Locate the cell with the specified text and output its [x, y] center coordinate. 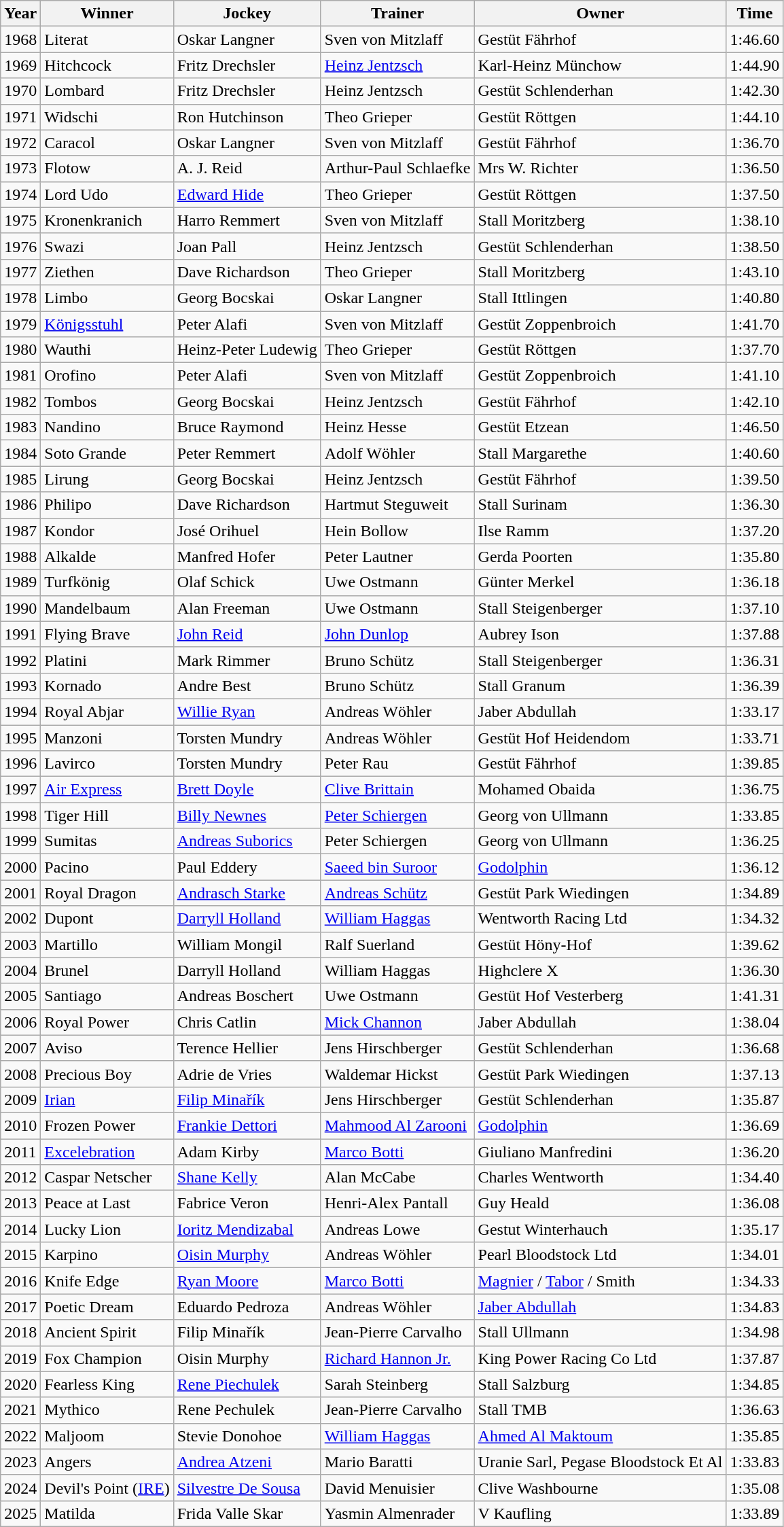
Tombos [107, 402]
2023 [20, 1462]
Knife Edge [107, 1281]
2008 [20, 1074]
Saeed bin Suroor [397, 867]
1985 [20, 479]
Karpino [107, 1255]
1976 [20, 246]
Pacino [107, 867]
Alan Freeman [247, 608]
Rene Piechulek [247, 1384]
Hein Bollow [397, 531]
1:41.70 [755, 324]
2011 [20, 1152]
2002 [20, 919]
1:33.83 [755, 1462]
Peace at Last [107, 1204]
Dupont [107, 919]
Mandelbaum [107, 608]
1980 [20, 350]
2009 [20, 1100]
Stall Surinam [601, 505]
1:46.60 [755, 39]
1:35.87 [755, 1100]
1:36.20 [755, 1152]
1968 [20, 39]
Excelebration [107, 1152]
2006 [20, 1022]
1:34.01 [755, 1255]
Sarah Steinberg [397, 1384]
1:34.85 [755, 1384]
1:39.62 [755, 945]
Richard Hannon Jr. [397, 1358]
Clive Washbourne [601, 1488]
1996 [20, 764]
John Dunlop [397, 634]
Devil's Point (IRE) [107, 1488]
Andreas Suborics [247, 841]
Royal Dragon [107, 893]
Ziethen [107, 272]
Caspar Netscher [107, 1178]
Brunel [107, 970]
1994 [20, 712]
1995 [20, 737]
Royal Abjar [107, 712]
Mario Baratti [397, 1462]
Turfkönig [107, 582]
2000 [20, 867]
Charles Wentworth [601, 1178]
2013 [20, 1204]
Gestüt Etzean [601, 427]
1998 [20, 815]
Trainer [397, 14]
Terence Hellier [247, 1048]
John Reid [247, 634]
1974 [20, 194]
1:34.32 [755, 919]
Wentworth Racing Ltd [601, 919]
Silvestre De Sousa [247, 1488]
Ryan Moore [247, 1281]
1990 [20, 608]
Gestut Winterhauch [601, 1229]
1:43.10 [755, 272]
1:44.10 [755, 117]
Angers [107, 1462]
Kronenkranich [107, 220]
1971 [20, 117]
Ahmed Al Maktoum [601, 1436]
Peter Lautner [397, 557]
Guy Heald [601, 1204]
2019 [20, 1358]
Heinz Hesse [397, 427]
1:37.70 [755, 350]
David Menuisier [397, 1488]
1982 [20, 402]
Rene Pechulek [247, 1410]
1:42.10 [755, 402]
2012 [20, 1178]
Adolf Wöhler [397, 453]
Owner [601, 14]
Aubrey Ison [601, 634]
1:36.31 [755, 660]
Olaf Schick [247, 582]
King Power Racing Co Ltd [601, 1358]
1:40.60 [755, 453]
1:36.50 [755, 169]
Ioritz Mendizabal [247, 1229]
1:37.13 [755, 1074]
Edward Hide [247, 194]
1:34.98 [755, 1333]
2022 [20, 1436]
2018 [20, 1333]
William Mongil [247, 945]
Bruce Raymond [247, 427]
Frozen Power [107, 1125]
Königsstuhl [107, 324]
Stall Salzburg [601, 1384]
1969 [20, 65]
Uranie Sarl, Pegase Bloodstock Et Al [601, 1462]
Billy Newnes [247, 815]
1972 [20, 143]
Peter Rau [397, 764]
Flotow [107, 169]
1:36.68 [755, 1048]
1:35.80 [755, 557]
Andreas Schütz [397, 893]
Time [755, 14]
Literat [107, 39]
Günter Merkel [601, 582]
Poetic Dream [107, 1307]
Santiago [107, 996]
Ancient Spirit [107, 1333]
1983 [20, 427]
Adam Kirby [247, 1152]
1975 [20, 220]
2005 [20, 996]
Peter Remmert [247, 453]
2003 [20, 945]
Kondor [107, 531]
1:36.12 [755, 867]
Waldemar Hickst [397, 1074]
1:37.10 [755, 608]
2017 [20, 1307]
Gestüt Höny-Hof [601, 945]
Ron Hutchinson [247, 117]
Willie Ryan [247, 712]
Frida Valle Skar [247, 1513]
V Kaufling [601, 1513]
Manzoni [107, 737]
Caracol [107, 143]
Heinz-Peter Ludewig [247, 350]
1977 [20, 272]
2014 [20, 1229]
1:36.69 [755, 1125]
Aviso [107, 1048]
1:36.18 [755, 582]
1:35.08 [755, 1488]
A. J. Reid [247, 169]
1988 [20, 557]
Nandino [107, 427]
Gestüt Hof Heidendom [601, 737]
Philipo [107, 505]
Royal Power [107, 1022]
1:37.20 [755, 531]
Gestüt Hof Vesterberg [601, 996]
2025 [20, 1513]
1986 [20, 505]
1987 [20, 531]
1993 [20, 686]
Mohamed Obaida [601, 790]
Widschi [107, 117]
1989 [20, 582]
Stall Granum [601, 686]
Manfred Hofer [247, 557]
Yasmin Almenrader [397, 1513]
Henri-Alex Pantall [397, 1204]
1:44.90 [755, 65]
1:36.75 [755, 790]
Lombard [107, 91]
2015 [20, 1255]
Winner [107, 14]
Andreas Boschert [247, 996]
Shane Kelly [247, 1178]
Lord Udo [107, 194]
1973 [20, 169]
Stall Ullmann [601, 1333]
Eduardo Pedroza [247, 1307]
2021 [20, 1410]
Lirung [107, 479]
1:34.33 [755, 1281]
1979 [20, 324]
Soto Grande [107, 453]
Wauthi [107, 350]
Flying Brave [107, 634]
Stall TMB [601, 1410]
1:34.89 [755, 893]
Maljoom [107, 1436]
Jockey [247, 14]
Andre Best [247, 686]
Pearl Bloodstock Ltd [601, 1255]
2007 [20, 1048]
Magnier / Tabor / Smith [601, 1281]
Joan Pall [247, 246]
Lucky Lion [107, 1229]
Lavirco [107, 764]
Frankie Dettori [247, 1125]
1:39.50 [755, 479]
2020 [20, 1384]
Ilse Ramm [601, 531]
Adrie de Vries [247, 1074]
Mythico [107, 1410]
2001 [20, 893]
2010 [20, 1125]
Sumitas [107, 841]
Mrs W. Richter [601, 169]
1:35.17 [755, 1229]
1:35.85 [755, 1436]
Hitchcock [107, 65]
Brett Doyle [247, 790]
Arthur-Paul Schlaefke [397, 169]
1:41.31 [755, 996]
1:34.40 [755, 1178]
Fabrice Veron [247, 1204]
1:36.39 [755, 686]
1:46.50 [755, 427]
Platini [107, 660]
Andrasch Starke [247, 893]
1:36.25 [755, 841]
Martillo [107, 945]
Alan McCabe [397, 1178]
1:42.30 [755, 91]
1:38.04 [755, 1022]
José Orihuel [247, 531]
1978 [20, 298]
1:41.10 [755, 376]
1992 [20, 660]
1:33.85 [755, 815]
1:37.50 [755, 194]
1991 [20, 634]
1984 [20, 453]
1:33.71 [755, 737]
1997 [20, 790]
1:36.63 [755, 1410]
Stevie Donohoe [247, 1436]
Giuliano Manfredini [601, 1152]
2016 [20, 1281]
1:38.50 [755, 246]
1:34.83 [755, 1307]
Tiger Hill [107, 815]
1970 [20, 91]
Karl-Heinz Münchow [601, 65]
1981 [20, 376]
Fearless King [107, 1384]
Orofino [107, 376]
2024 [20, 1488]
Kornado [107, 686]
Year [20, 14]
Stall Ittlingen [601, 298]
1:33.17 [755, 712]
Swazi [107, 246]
1:36.08 [755, 1204]
1:36.70 [755, 143]
Harro Remmert [247, 220]
Andrea Atzeni [247, 1462]
1:38.10 [755, 220]
Ralf Suerland [397, 945]
1999 [20, 841]
Alkalde [107, 557]
Mick Channon [397, 1022]
Gerda Poorten [601, 557]
1:39.85 [755, 764]
Stall Margarethe [601, 453]
Matilda [107, 1513]
Mahmood Al Zarooni [397, 1125]
1:33.89 [755, 1513]
Paul Eddery [247, 867]
Highclere X [601, 970]
1:37.88 [755, 634]
Precious Boy [107, 1074]
Chris Catlin [247, 1022]
Irian [107, 1100]
2004 [20, 970]
1:37.87 [755, 1358]
1:40.80 [755, 298]
Fox Champion [107, 1358]
Andreas Lowe [397, 1229]
Hartmut Steguweit [397, 505]
Air Express [107, 790]
Mark Rimmer [247, 660]
Limbo [107, 298]
Clive Brittain [397, 790]
